Output the [X, Y] coordinate of the center of the cell containing the given text.  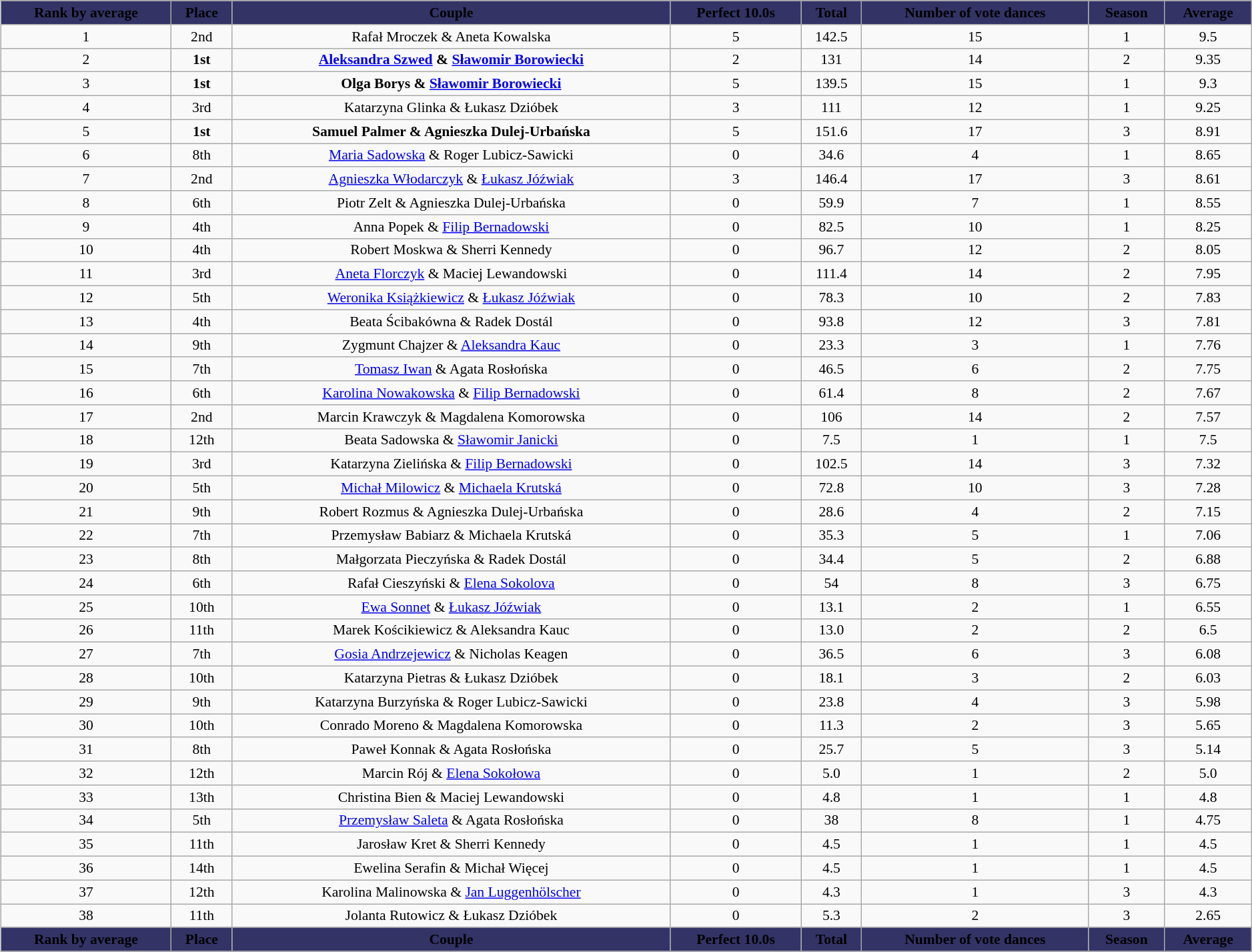
59.9 [831, 203]
6.75 [1209, 583]
Aleksandra Szwed & Sławomir Borowiecki [451, 60]
7.81 [1209, 322]
Katarzyna Zielińska & Filip Bernadowski [451, 464]
19 [85, 464]
8.25 [1209, 226]
7.83 [1209, 298]
22 [85, 535]
Paweł Konnak & Agata Rosłońska [451, 749]
28 [85, 678]
25 [85, 606]
31 [85, 749]
7.06 [1209, 535]
11 [85, 274]
33 [85, 797]
102.5 [831, 464]
16 [85, 393]
2.65 [1209, 915]
8.55 [1209, 203]
78.3 [831, 298]
35 [85, 845]
14th [201, 868]
7.28 [1209, 488]
29 [85, 702]
Jolanta Rutowicz & Łukasz Dzióbek [451, 915]
96.7 [831, 250]
23.3 [831, 346]
18 [85, 440]
7.76 [1209, 346]
72.8 [831, 488]
Michał Milowicz & Michaela Krutská [451, 488]
Katarzyna Glinka & Łukasz Dzióbek [451, 107]
26 [85, 630]
7.15 [1209, 512]
Robert Rozmus & Agnieszka Dulej-Urbańska [451, 512]
34 [85, 821]
36 [85, 868]
Olga Borys & Sławomir Borowiecki [451, 84]
Beata Sadowska & Sławomir Janicki [451, 440]
7.32 [1209, 464]
9.35 [1209, 60]
Ewelina Serafin & Michał Więcej [451, 868]
Ewa Sonnet & Łukasz Jóźwiak [451, 606]
34.4 [831, 559]
Tomasz Iwan & Agata Rosłońska [451, 369]
Rafał Cieszyński & Elena Sokolova [451, 583]
6.5 [1209, 630]
13th [201, 797]
30 [85, 726]
6.08 [1209, 654]
151.6 [831, 131]
Marcin Krawczyk & Magdalena Komorowska [451, 416]
Przemysław Saleta & Agata Rosłońska [451, 821]
142.5 [831, 36]
9.3 [1209, 84]
106 [831, 416]
6.55 [1209, 606]
9.5 [1209, 36]
111.4 [831, 274]
Conrado Moreno & Magdalena Komorowska [451, 726]
5.14 [1209, 749]
46.5 [831, 369]
Beata Ścibakówna & Radek Dostál [451, 322]
27 [85, 654]
7.57 [1209, 416]
5.3 [831, 915]
Agnieszka Włodarczyk & Łukasz Jóźwiak [451, 179]
11.3 [831, 726]
Zygmunt Chajzer & Aleksandra Kauc [451, 346]
61.4 [831, 393]
20 [85, 488]
Marek Kościkiewicz & Aleksandra Kauc [451, 630]
82.5 [831, 226]
Gosia Andrzejewicz & Nicholas Keagen [451, 654]
Christina Bien & Maciej Lewandowski [451, 797]
Maria Sadowska & Roger Lubicz-Sawicki [451, 155]
9 [85, 226]
6.88 [1209, 559]
13.1 [831, 606]
Katarzyna Burzyńska & Roger Lubicz-Sawicki [451, 702]
35.3 [831, 535]
32 [85, 773]
111 [831, 107]
Jarosław Kret & Sherri Kennedy [451, 845]
7.95 [1209, 274]
36.5 [831, 654]
Karolina Nowakowska & Filip Bernadowski [451, 393]
Małgorzata Pieczyńska & Radek Dostál [451, 559]
23.8 [831, 702]
5.98 [1209, 702]
93.8 [831, 322]
24 [85, 583]
Marcin Rój & Elena Sokołowa [451, 773]
6.03 [1209, 678]
Rafał Mroczek & Aneta Kowalska [451, 36]
Samuel Palmer & Agnieszka Dulej-Urbańska [451, 131]
131 [831, 60]
8.05 [1209, 250]
18.1 [831, 678]
146.4 [831, 179]
13.0 [831, 630]
Katarzyna Pietras & Łukasz Dzióbek [451, 678]
7.75 [1209, 369]
Aneta Florczyk & Maciej Lewandowski [451, 274]
34.6 [831, 155]
21 [85, 512]
Przemysław Babiarz & Michaela Krutská [451, 535]
Karolina Malinowska & Jan Luggenhölscher [451, 892]
Weronika Książkiewicz & Łukasz Jóźwiak [451, 298]
13 [85, 322]
Robert Moskwa & Sherri Kennedy [451, 250]
37 [85, 892]
28.6 [831, 512]
4.75 [1209, 821]
54 [831, 583]
5.65 [1209, 726]
8.61 [1209, 179]
Piotr Zelt & Agnieszka Dulej-Urbańska [451, 203]
Anna Popek & Filip Bernadowski [451, 226]
25.7 [831, 749]
9.25 [1209, 107]
139.5 [831, 84]
8.65 [1209, 155]
8.91 [1209, 131]
7.67 [1209, 393]
23 [85, 559]
